Determine the (X, Y) coordinate at the center of the cell enclosing the given text.  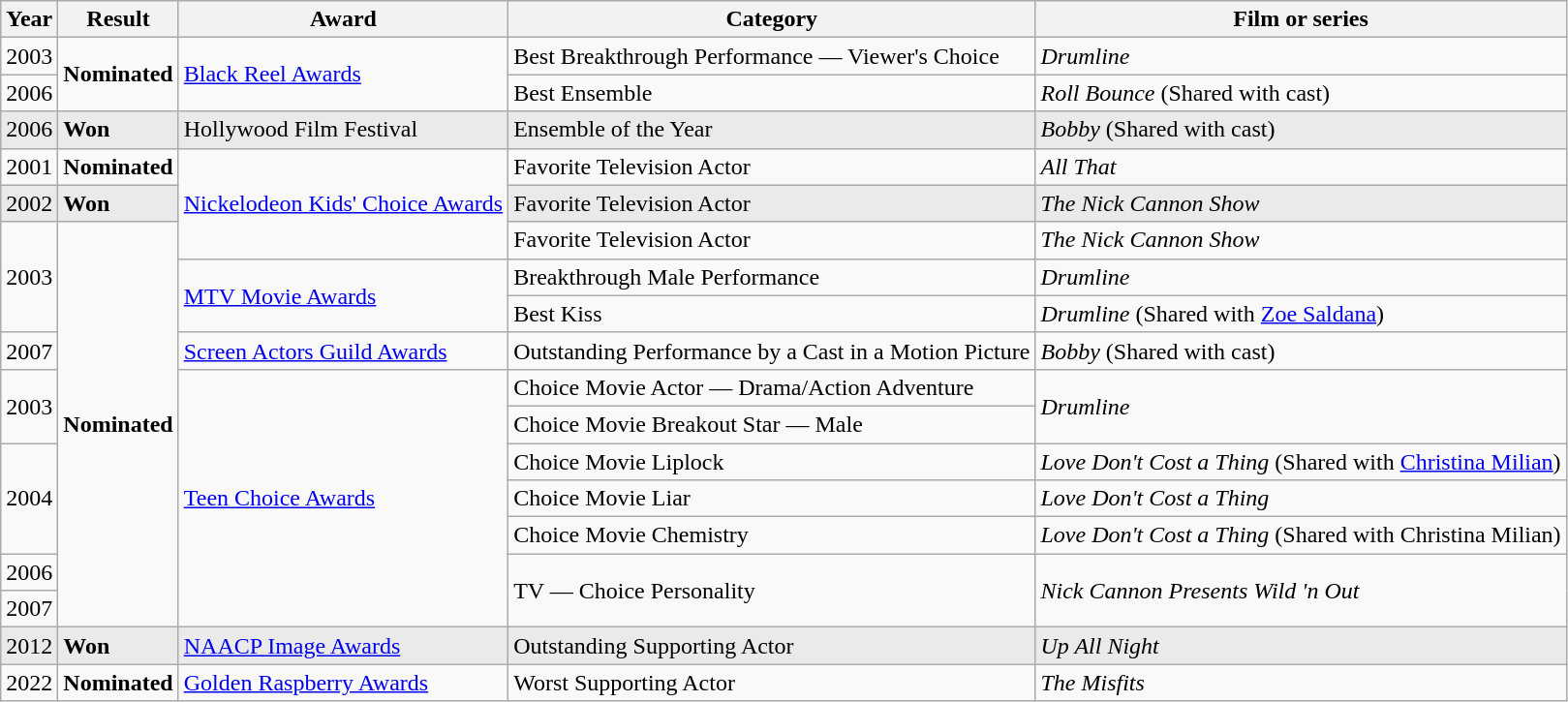
Roll Bounce (Shared with cast) (1301, 93)
Worst Supporting Actor (772, 683)
2012 (29, 646)
Golden Raspberry Awards (343, 683)
Teen Choice Awards (343, 498)
The Misfits (1301, 683)
Drumline (Shared with Zoe Saldana) (1301, 314)
NAACP Image Awards (343, 646)
Choice Movie Liar (772, 499)
2002 (29, 203)
Year (29, 19)
MTV Movie Awards (343, 295)
Best Ensemble (772, 93)
All That (1301, 167)
Nickelodeon Kids' Choice Awards (343, 203)
Film or series (1301, 19)
Category (772, 19)
Outstanding Supporting Actor (772, 646)
Choice Movie Chemistry (772, 535)
Result (118, 19)
2022 (29, 683)
Nick Cannon Presents Wild 'n Out (1301, 591)
Breakthrough Male Performance (772, 277)
Best Breakthrough Performance — Viewer's Choice (772, 56)
Love Don't Cost a Thing (1301, 499)
Choice Movie Breakout Star — Male (772, 424)
Choice Movie Liplock (772, 462)
TV — Choice Personality (772, 591)
Screen Actors Guild Awards (343, 351)
Award (343, 19)
Best Kiss (772, 314)
Outstanding Performance by a Cast in a Motion Picture (772, 351)
Up All Night (1301, 646)
2001 (29, 167)
2004 (29, 499)
Hollywood Film Festival (343, 130)
Ensemble of the Year (772, 130)
Choice Movie Actor — Drama/Action Adventure (772, 387)
Black Reel Awards (343, 75)
